Return (x, y) of the center of cell containing provided text 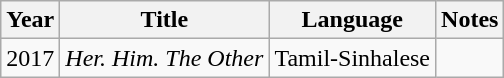
Her. Him. The Other (164, 58)
2017 (30, 58)
Notes (470, 20)
Title (164, 20)
Tamil-Sinhalese (352, 58)
Year (30, 20)
Language (352, 20)
